Pinpoint the cell where the given text exists, returning its (X, Y) midpoint coordinate. 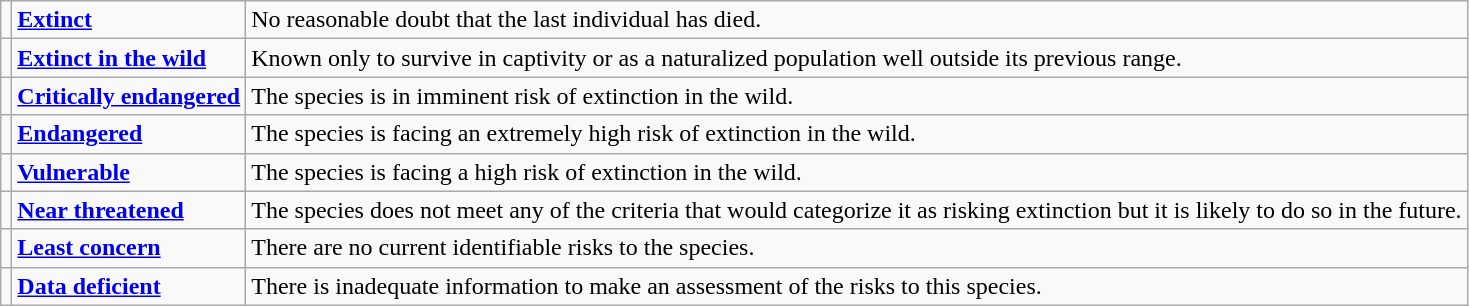
The species is in imminent risk of extinction in the wild. (856, 96)
Vulnerable (129, 172)
Near threatened (129, 210)
Endangered (129, 134)
Known only to survive in captivity or as a naturalized population well outside its previous range. (856, 58)
There is inadequate information to make an assessment of the risks to this species. (856, 286)
Extinct in the wild (129, 58)
Critically endangered (129, 96)
The species is facing a high risk of extinction in the wild. (856, 172)
The species does not meet any of the criteria that would categorize it as risking extinction but it is likely to do so in the future. (856, 210)
Data deficient (129, 286)
The species is facing an extremely high risk of extinction in the wild. (856, 134)
There are no current identifiable risks to the species. (856, 248)
Extinct (129, 20)
No reasonable doubt that the last individual has died. (856, 20)
Least concern (129, 248)
